Output the [x, y] coordinate of the center of the cell containing the given text.  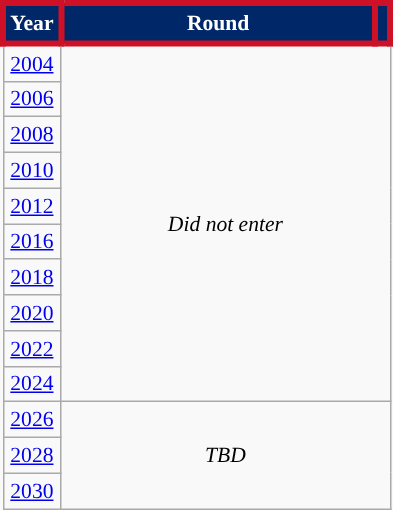
2004 [32, 63]
2016 [32, 242]
2026 [32, 420]
2012 [32, 206]
2006 [32, 99]
2022 [32, 349]
Year [32, 23]
2008 [32, 135]
2030 [32, 491]
2028 [32, 456]
Round [218, 23]
2024 [32, 384]
TBD [226, 456]
Did not enter [226, 223]
2020 [32, 313]
2010 [32, 171]
2018 [32, 278]
